Return (x, y) of the center of cell containing provided text 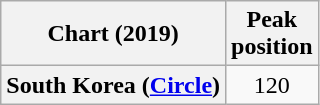
Peakposition (272, 34)
Chart (2019) (114, 34)
120 (272, 85)
South Korea (Circle) (114, 85)
